Detect which cell encompasses the target text, then output its (X, Y) center coordinate. 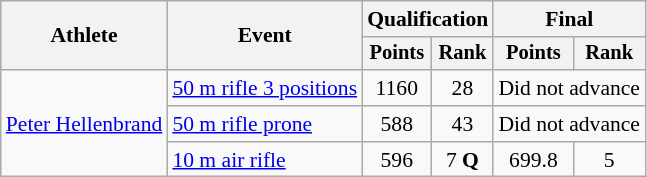
1160 (396, 88)
43 (462, 124)
Athlete (84, 36)
28 (462, 88)
50 m rifle 3 positions (264, 88)
Qualification (428, 19)
Event (264, 36)
Final (569, 19)
Peter Hellenbrand (84, 124)
50 m rifle prone (264, 124)
588 (396, 124)
